Return (X, Y) of the center of cell containing provided text 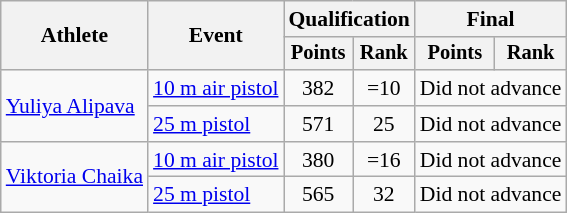
=16 (384, 160)
382 (318, 88)
Athlete (74, 36)
Yuliya Alipava (74, 106)
Event (216, 36)
=10 (384, 88)
571 (318, 124)
Qualification (350, 19)
380 (318, 160)
565 (318, 195)
25 (384, 124)
32 (384, 195)
Viktoria Chaika (74, 178)
Final (491, 19)
